For the text-containing cell, return its midpoint in [x, y] coordinate format. 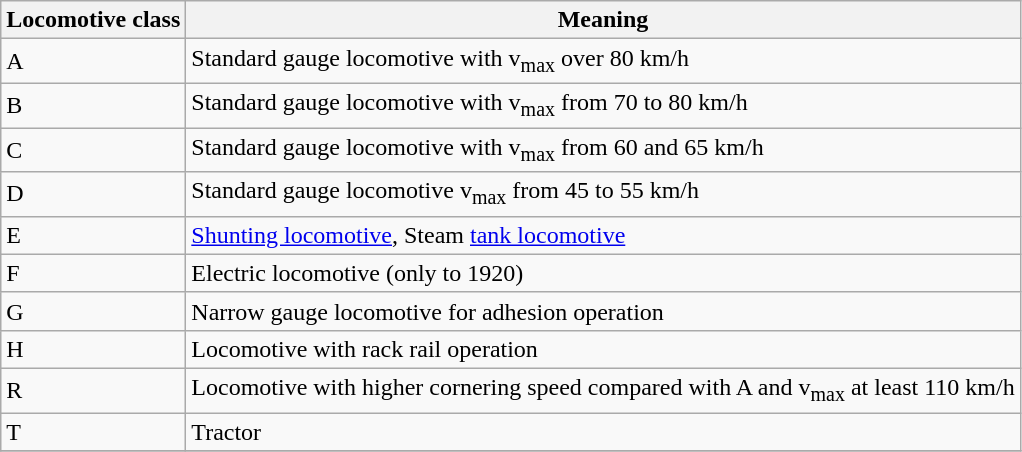
A [94, 61]
Locomotive class [94, 20]
Narrow gauge locomotive for adhesion operation [603, 311]
Standard gauge locomotive with vmax from 60 and 65 km/h [603, 150]
D [94, 194]
Standard gauge locomotive vmax from 45 to 55 km/h [603, 194]
Tractor [603, 432]
Standard gauge locomotive with vmax from 70 to 80 km/h [603, 105]
F [94, 273]
Meaning [603, 20]
R [94, 390]
H [94, 349]
Locomotive with rack rail operation [603, 349]
E [94, 235]
Locomotive with higher cornering speed compared with A and vmax at least 110 km/h [603, 390]
Electric locomotive (only to 1920) [603, 273]
Standard gauge locomotive with vmax over 80 km/h [603, 61]
Shunting locomotive, Steam tank locomotive [603, 235]
G [94, 311]
B [94, 105]
C [94, 150]
T [94, 432]
